Detect which cell encompasses the target text, then output its [x, y] center coordinate. 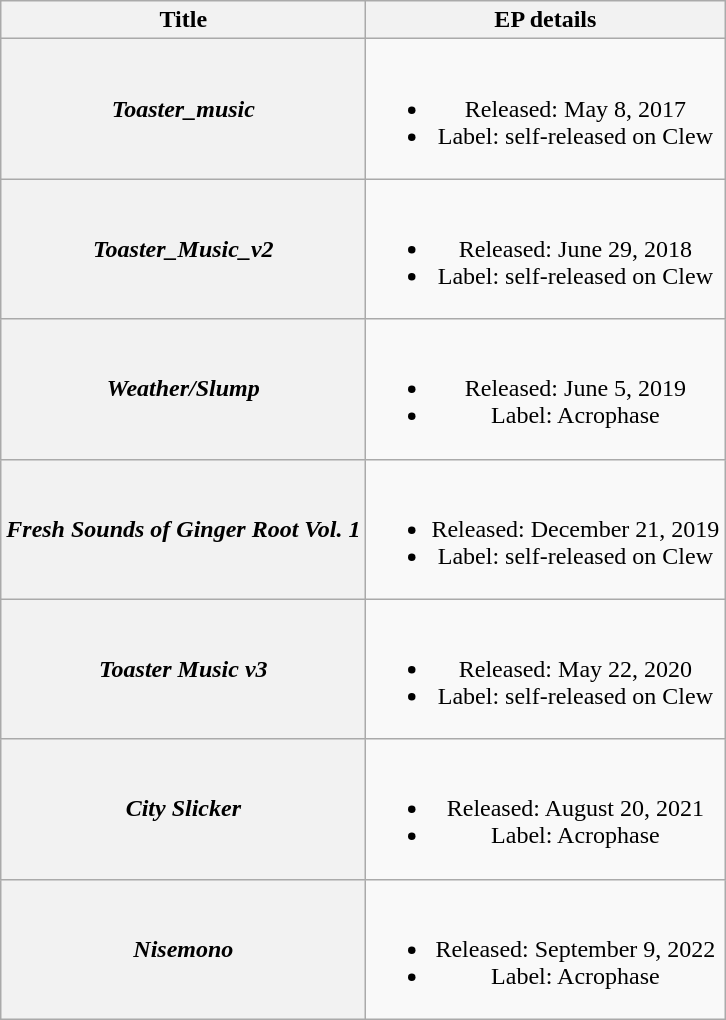
Title [184, 20]
Weather/Slump [184, 389]
Nisemono [184, 949]
Released: May 22, 2020Label: self-released on Clew [546, 669]
Released: September 9, 2022Label: Acrophase [546, 949]
Fresh Sounds of Ginger Root Vol. 1 [184, 529]
Toaster Music v3 [184, 669]
Released: June 29, 2018Label: self-released on Clew [546, 249]
Toaster_music [184, 109]
Released: December 21, 2019Label: self-released on Clew [546, 529]
Toaster_Music_v2 [184, 249]
EP details [546, 20]
Released: May 8, 2017Label: self-released on Clew [546, 109]
Released: August 20, 2021Label: Acrophase [546, 809]
Released: June 5, 2019Label: Acrophase [546, 389]
City Slicker [184, 809]
